Return the (x, y) coordinate for the center point of the cell that contains the specified text.  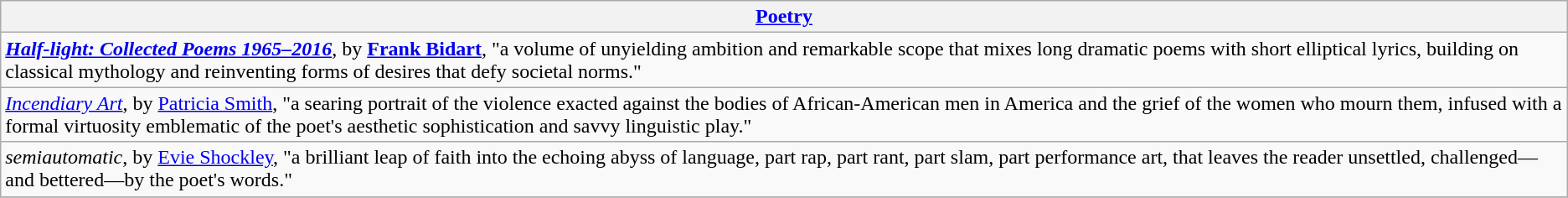
Poetry (784, 17)
